Search for the cell housing the specified text and yield its (X, Y) center coordinate. 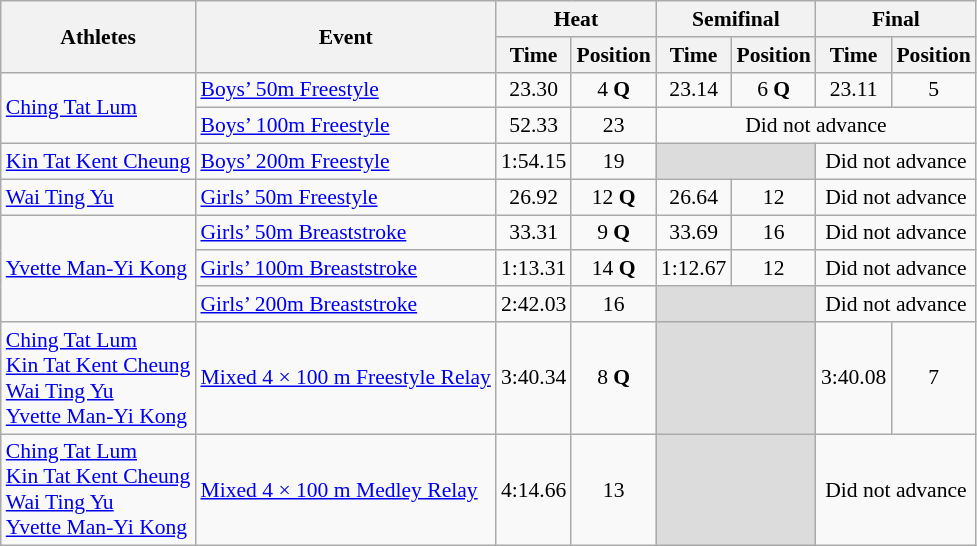
Girls’ 50m Freestyle (345, 197)
1:13.31 (534, 269)
13 (613, 490)
Boys’ 200m Freestyle (345, 162)
6 Q (773, 90)
Mixed 4 × 100 m Medley Relay (345, 490)
Athletes (98, 36)
2:42.03 (534, 304)
33.31 (534, 233)
4:14.66 (534, 490)
19 (613, 162)
Girls’ 200m Breaststroke (345, 304)
Heat (576, 19)
Boys’ 100m Freestyle (345, 126)
9 Q (613, 233)
Wai Ting Yu (98, 197)
26.64 (694, 197)
Semifinal (736, 19)
33.69 (694, 233)
23.30 (534, 90)
3:40.34 (534, 378)
Girls’ 100m Breaststroke (345, 269)
4 Q (613, 90)
23 (613, 126)
12 Q (613, 197)
Girls’ 50m Breaststroke (345, 233)
26.92 (534, 197)
Yvette Man-Yi Kong (98, 268)
1:12.67 (694, 269)
3:40.08 (854, 378)
52.33 (534, 126)
23.14 (694, 90)
8 Q (613, 378)
1:54.15 (534, 162)
Event (345, 36)
5 (933, 90)
Kin Tat Kent Cheung (98, 162)
Boys’ 50m Freestyle (345, 90)
23.11 (854, 90)
7 (933, 378)
Mixed 4 × 100 m Freestyle Relay (345, 378)
14 Q (613, 269)
Final (896, 19)
Ching Tat Lum (98, 108)
